Provide the [X, Y] coordinate of the cell's center where the given text is located.  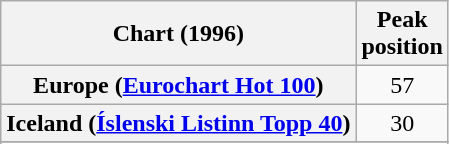
Chart (1996) [178, 34]
57 [402, 85]
Peakposition [402, 34]
Europe (Eurochart Hot 100) [178, 85]
30 [402, 123]
Iceland (Íslenski Listinn Topp 40) [178, 123]
